Locate the cell with the specified text and output its (X, Y) center coordinate. 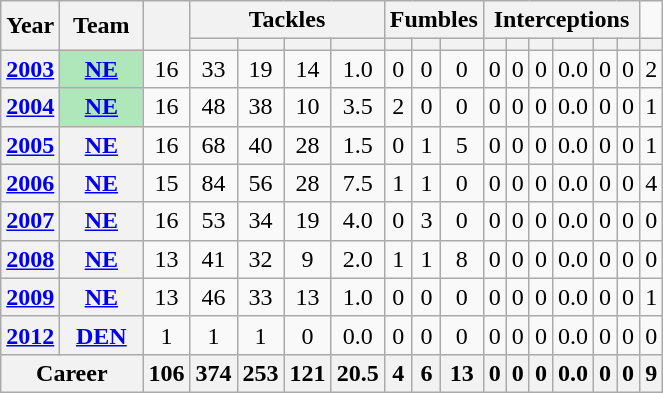
10 (308, 107)
Interceptions (561, 20)
2005 (30, 145)
2003 (30, 69)
DEN (102, 335)
15 (166, 183)
40 (260, 145)
Tackles (287, 20)
1.5 (358, 145)
Year (30, 26)
Career (72, 373)
5 (462, 145)
41 (214, 259)
2007 (30, 221)
106 (166, 373)
84 (214, 183)
2012 (30, 335)
253 (260, 373)
14 (308, 69)
4.0 (358, 221)
2004 (30, 107)
2.0 (358, 259)
121 (308, 373)
34 (260, 221)
3.5 (358, 107)
56 (260, 183)
8 (462, 259)
2008 (30, 259)
Team (102, 26)
6 (426, 373)
374 (214, 373)
53 (214, 221)
46 (214, 297)
48 (214, 107)
7.5 (358, 183)
2009 (30, 297)
3 (426, 221)
20.5 (358, 373)
2006 (30, 183)
32 (260, 259)
38 (260, 107)
68 (214, 145)
Fumbles (434, 20)
